Pinpoint the cell where the given text exists, returning its (x, y) midpoint coordinate. 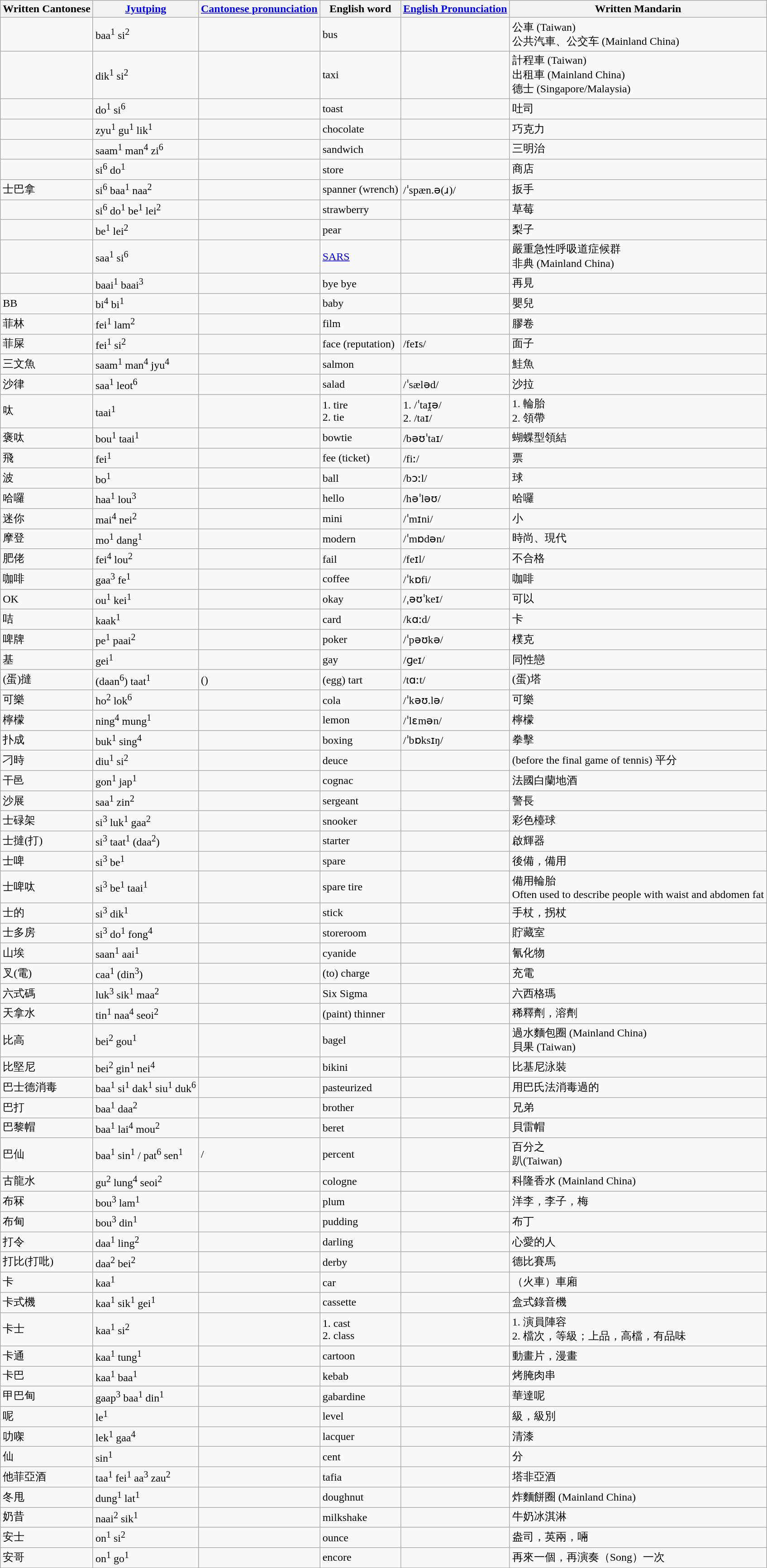
bou3 lam1 (146, 1202)
mini (360, 518)
(蛋)撻 (47, 679)
saa1 si6 (146, 257)
baa1 daa2 (146, 1107)
士巴拿 (47, 190)
/ˈsæləd/ (455, 385)
/ˈkəʊ.lə/ (455, 700)
干邑 (47, 781)
草莓 (638, 210)
card (360, 620)
level (360, 1417)
daa1 ling2 (146, 1242)
poker (360, 640)
基 (47, 660)
daa2 bei2 (146, 1262)
手杖，拐杖 (638, 913)
tafia (360, 1477)
充電 (638, 974)
華達呢 (638, 1396)
pe1 paai2 (146, 640)
kebab (360, 1376)
安哥 (47, 1558)
比堅尼 (47, 1068)
fei1 (146, 458)
gon1 jap1 (146, 781)
fee (ticket) (360, 458)
cartoon (360, 1356)
si3 taat1 (daa2) (146, 841)
蝴蝶型領結 (638, 438)
(before the final game of tennis) 平分 (638, 761)
炸麵餅圈 (Mainland China) (638, 1497)
(paint) thinner (360, 1013)
心愛的人 (638, 1242)
沙拉 (638, 385)
山埃 (47, 954)
bo1 (146, 479)
他菲亞酒 (47, 1477)
OK (47, 599)
/ˈkɒfi/ (455, 579)
叻㗎 (47, 1437)
嚴重急性呼吸道症候群非典 (Mainland China) (638, 257)
用巴氏法消毒過的 (638, 1088)
百分之趴(Taiwan) (638, 1155)
fail (360, 559)
cent (360, 1457)
/ˈspæn.ə(ɹ)/ (455, 190)
bou3 din1 (146, 1221)
布冧 (47, 1202)
strawberry (360, 210)
spare (360, 861)
/ɡeɪ/ (455, 660)
士多房 (47, 933)
fei1 si2 (146, 344)
士啤 (47, 861)
darling (360, 1242)
BB (47, 304)
cyanide (360, 954)
巴士德消毒 (47, 1088)
si3 be1 taai1 (146, 887)
bagel (360, 1041)
zyu1 gu1 lik1 (146, 129)
Written Cantonese (47, 9)
tin1 naa4 seoi2 (146, 1013)
saa1 leot6 (146, 385)
巴打 (47, 1107)
士的 (47, 913)
彩色檯球 (638, 821)
kaa1 sik1 gei1 (146, 1303)
/feɪl/ (455, 559)
貝雷帽 (638, 1128)
菲屎 (47, 344)
lacquer (360, 1437)
chocolate (360, 129)
巴黎帽 (47, 1128)
mo1 dang1 (146, 539)
English Pronunciation (455, 9)
叉(電) (47, 974)
si6 do1 (146, 169)
摩登 (47, 539)
盒式錄音機 (638, 1303)
刁時 (47, 761)
ho2 lok6 (146, 700)
迷你 (47, 518)
三文魚 (47, 365)
士啤呔 (47, 887)
可以 (638, 599)
氰化物 (638, 954)
bikini (360, 1068)
巧克力 (638, 129)
encore (360, 1558)
（火車）車廂 (638, 1282)
kaak1 (146, 620)
lemon (360, 720)
盎司，英兩，啢 (638, 1537)
dik1 si2 (146, 75)
gu2 lung4 seoi2 (146, 1182)
stick (360, 913)
cologne (360, 1182)
沙展 (47, 801)
sin1 (146, 1457)
taxi (360, 75)
taai1 (146, 411)
啤牌 (47, 640)
卡巴 (47, 1376)
/kɑːd/ (455, 620)
kaa1 baa1 (146, 1376)
/tɑːt/ (455, 679)
fei4 lou2 (146, 559)
si3 luk1 gaa2 (146, 821)
si6 do1 be1 lei2 (146, 210)
/ (259, 1155)
過水麵包圈 (Mainland China)貝果 (Taiwan) (638, 1041)
公車 (Taiwan)公共汽車、公交车 (Mainland China) (638, 34)
1. 演員陣容2. 檔次，等級；上品，高檔，有品味 (638, 1329)
嬰兒 (638, 304)
球 (638, 479)
卡通 (47, 1356)
/bɔːl/ (455, 479)
on1 go1 (146, 1558)
級，級別 (638, 1417)
波 (47, 479)
鮭魚 (638, 365)
樸克 (638, 640)
snooker (360, 821)
bei2 gou1 (146, 1041)
be1 lei2 (146, 230)
/ˈpəʊkə/ (455, 640)
古龍水 (47, 1182)
再見 (638, 283)
saam1 man4 jyu4 (146, 365)
spanner (wrench) (360, 190)
清漆 (638, 1437)
salad (360, 385)
saam1 man4 zi6 (146, 149)
baa1 si1 dak1 siu1 duk6 (146, 1088)
baai1 baai3 (146, 283)
吐司 (638, 109)
pasteurized (360, 1088)
洋李，李子，梅 (638, 1202)
(蛋)塔 (638, 679)
haa1 lou3 (146, 499)
扑成 (47, 740)
甲巴甸 (47, 1396)
褒呔 (47, 438)
肥佬 (47, 559)
計程車 (Taiwan)出租車 (Mainland China)德士 (Singapore/Malaysia) (638, 75)
baa1 si2 (146, 34)
brother (360, 1107)
分 (638, 1457)
沙律 (47, 385)
六式碼 (47, 993)
再來一個，再演奏（Song）一次 (638, 1558)
牛奶冰淇淋 (638, 1517)
/ˈbɒksɪŋ/ (455, 740)
1. /ˈtaɪ̯ə/2. /taɪ/ (455, 411)
安士 (47, 1537)
baa1 lai4 mou2 (146, 1128)
Jyutping (146, 9)
菲林 (47, 324)
si6 baa1 naa2 (146, 190)
gei1 (146, 660)
cola (360, 700)
警長 (638, 801)
cassette (360, 1303)
dung1 lat1 (146, 1497)
後備，備用 (638, 861)
呔 (47, 411)
gaap3 baa1 din1 (146, 1396)
saan1 aai1 (146, 954)
打令 (47, 1242)
caa1 (din3) (146, 974)
六西格瑪 (638, 993)
梨子 (638, 230)
商店 (638, 169)
car (360, 1282)
(to) charge (360, 974)
仙 (47, 1457)
derby (360, 1262)
/həˈləʊ/ (455, 499)
/ˌəʊˈkeɪ/ (455, 599)
ounce (360, 1537)
saa1 zin2 (146, 801)
gaa3 fe1 (146, 579)
科隆香水 (Mainland China) (638, 1182)
percent (360, 1155)
lek1 gaa4 (146, 1437)
烤腌肉串 (638, 1376)
Cantonese pronunciation (259, 9)
taa1 fei1 aa3 zau2 (146, 1477)
時尚、現代 (638, 539)
bi4 bi1 (146, 304)
hello (360, 499)
coffee (360, 579)
稀釋劑，溶劑 (638, 1013)
naai2 sik1 (146, 1517)
動畫片，漫畫 (638, 1356)
toast (360, 109)
kaa1 si2 (146, 1329)
si3 be1 (146, 861)
() (259, 679)
do1 si6 (146, 109)
三明治 (638, 149)
比高 (47, 1041)
布丁 (638, 1221)
面子 (638, 344)
cognac (360, 781)
film (360, 324)
buk1 sing4 (146, 740)
卡士 (47, 1329)
德比賽馬 (638, 1262)
bus (360, 34)
/ˈmɒdən/ (455, 539)
ball (360, 479)
呢 (47, 1417)
1. tire2. tie (360, 411)
le1 (146, 1417)
okay (360, 599)
baa1 sin1 / pat6 sen1 (146, 1155)
1. 輪胎2. 領帶 (638, 411)
票 (638, 458)
扳手 (638, 190)
/fiː/ (455, 458)
布甸 (47, 1221)
不合格 (638, 559)
ning4 mung1 (146, 720)
spare tire (360, 887)
bowtie (360, 438)
gabardine (360, 1396)
Six Sigma (360, 993)
比基尼泳裝 (638, 1068)
法國白蘭地酒 (638, 781)
pudding (360, 1221)
冬甩 (47, 1497)
fei1 lam2 (146, 324)
pear (360, 230)
貯藏室 (638, 933)
deuce (360, 761)
bye bye (360, 283)
luk3 sik1 maa2 (146, 993)
ou1 kei1 (146, 599)
/ˈlɛmən/ (455, 720)
face (reputation) (360, 344)
(daan6) taat1 (146, 679)
/feɪs/ (455, 344)
si3 dik1 (146, 913)
飛 (47, 458)
SARS (360, 257)
on1 si2 (146, 1537)
小 (638, 518)
modern (360, 539)
doughnut (360, 1497)
milkshake (360, 1517)
plum (360, 1202)
bou1 taai1 (146, 438)
天拿水 (47, 1013)
塔非亞酒 (638, 1477)
士撻(打) (47, 841)
打比(打吡) (47, 1262)
store (360, 169)
boxing (360, 740)
膠卷 (638, 324)
/bəʊˈtaɪ/ (455, 438)
同性戀 (638, 660)
starter (360, 841)
咭 (47, 620)
storeroom (360, 933)
士碌架 (47, 821)
兄弟 (638, 1107)
English word (360, 9)
gay (360, 660)
啟輝器 (638, 841)
sergeant (360, 801)
diu1 si2 (146, 761)
拳擊 (638, 740)
(egg) tart (360, 679)
備用輪胎Often used to describe people with waist and abdomen fat (638, 887)
kaa1 (146, 1282)
beret (360, 1128)
si3 do1 fong4 (146, 933)
奶昔 (47, 1517)
bei2 gin1 nei4 (146, 1068)
1. cast2. class (360, 1329)
/ˈmɪni/ (455, 518)
卡式機 (47, 1303)
Written Mandarin (638, 9)
kaa1 tung1 (146, 1356)
巴仙 (47, 1155)
baby (360, 304)
mai4 nei2 (146, 518)
sandwich (360, 149)
salmon (360, 365)
